From the cell containing the given text, extract its center point as [x, y] coordinate. 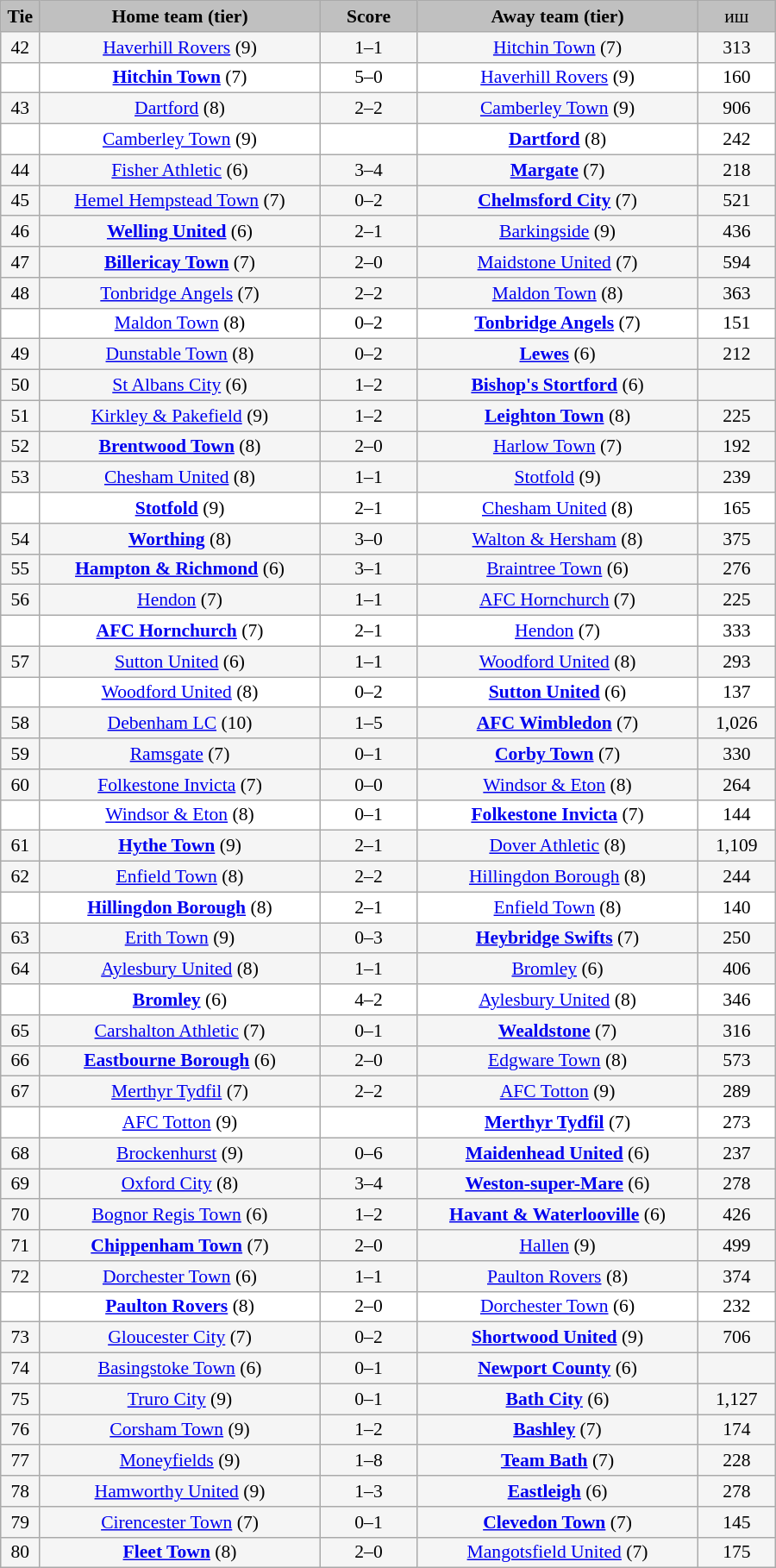
250 [736, 938]
Welling United (6) [180, 232]
706 [736, 1338]
Chelmsford City (7) [558, 201]
Bath City (6) [558, 1399]
Barkingside (9) [558, 232]
363 [736, 293]
0–0 [368, 785]
1,109 [736, 846]
Tie [21, 16]
573 [736, 1061]
165 [736, 508]
Fleet Town (8) [180, 1552]
273 [736, 1123]
174 [736, 1430]
330 [736, 754]
68 [21, 1153]
Away team (tier) [558, 16]
1–8 [368, 1461]
145 [736, 1522]
375 [736, 539]
Hamworthy United (9) [180, 1491]
53 [21, 478]
436 [736, 232]
313 [736, 47]
Clevedon Town (7) [558, 1522]
Ramsgate (7) [180, 754]
59 [21, 754]
иш [736, 16]
Cirencester Town (7) [180, 1522]
Hemel Hempstead Town (7) [180, 201]
346 [736, 1000]
Basingstoke Town (6) [180, 1369]
Heybridge Swifts (7) [558, 938]
57 [21, 662]
AFC Wimbledon (7) [558, 724]
144 [736, 815]
Edgware Town (8) [558, 1061]
75 [21, 1399]
45 [21, 201]
62 [21, 877]
Harlow Town (7) [558, 447]
Lewes (6) [558, 354]
0–3 [368, 938]
237 [736, 1153]
65 [21, 1031]
Margate (7) [558, 170]
Brockenhurst (9) [180, 1153]
Fisher Athletic (6) [180, 170]
St Albans City (6) [180, 386]
406 [736, 969]
1,127 [736, 1399]
Hampton & Richmond (6) [180, 569]
Leighton Town (8) [558, 416]
63 [21, 938]
192 [736, 447]
79 [21, 1522]
54 [21, 539]
51 [21, 416]
Billericay Town (7) [180, 262]
426 [736, 1215]
244 [736, 877]
44 [21, 170]
46 [21, 232]
3–0 [368, 539]
67 [21, 1092]
Weston-super-Mare (6) [558, 1184]
52 [21, 447]
264 [736, 785]
276 [736, 569]
Bashley (7) [558, 1430]
Shortwood United (9) [558, 1338]
Newport County (6) [558, 1369]
Maidenhead United (6) [558, 1153]
64 [21, 969]
Maidstone United (7) [558, 262]
906 [736, 109]
Eastleigh (6) [558, 1491]
228 [736, 1461]
Bishop's Stortford (6) [558, 386]
Havant & Waterlooville (6) [558, 1215]
Hallen (9) [558, 1245]
Truro City (9) [180, 1399]
1,026 [736, 724]
Walton & Hersham (8) [558, 539]
70 [21, 1215]
50 [21, 386]
4–2 [368, 1000]
239 [736, 478]
1–5 [368, 724]
Carshalton Athletic (7) [180, 1031]
289 [736, 1092]
80 [21, 1552]
Oxford City (8) [180, 1184]
242 [736, 140]
61 [21, 846]
Mangotsfield United (7) [558, 1552]
212 [736, 354]
Bognor Regis Town (6) [180, 1215]
77 [21, 1461]
175 [736, 1552]
Brentwood Town (8) [180, 447]
49 [21, 354]
42 [21, 47]
140 [736, 907]
Eastbourne Borough (6) [180, 1061]
72 [21, 1276]
Wealdstone (7) [558, 1031]
Score [368, 16]
Kirkley & Pakefield (9) [180, 416]
137 [736, 693]
0–6 [368, 1153]
Gloucester City (7) [180, 1338]
66 [21, 1061]
Dunstable Town (8) [180, 354]
43 [21, 109]
151 [736, 323]
Debenham LC (10) [180, 724]
Corby Town (7) [558, 754]
Braintree Town (6) [558, 569]
333 [736, 631]
374 [736, 1276]
Worthing (8) [180, 539]
76 [21, 1430]
Moneyfields (9) [180, 1461]
56 [21, 600]
Corsham Town (9) [180, 1430]
1–3 [368, 1491]
71 [21, 1245]
58 [21, 724]
78 [21, 1491]
73 [21, 1338]
499 [736, 1245]
232 [736, 1307]
160 [736, 78]
316 [736, 1031]
Team Bath (7) [558, 1461]
Chippenham Town (7) [180, 1245]
47 [21, 262]
293 [736, 662]
521 [736, 201]
594 [736, 262]
60 [21, 785]
Home team (tier) [180, 16]
74 [21, 1369]
48 [21, 293]
69 [21, 1184]
218 [736, 170]
55 [21, 569]
Erith Town (9) [180, 938]
5–0 [368, 78]
Hythe Town (9) [180, 846]
Dover Athletic (8) [558, 846]
3–1 [368, 569]
